Capture the cell that displays the provided text and extract its [x, y] central coordinate. 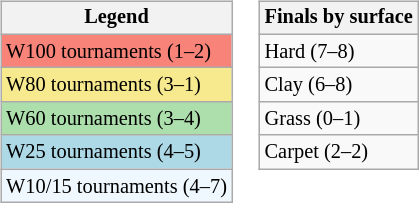
Carpet (2–2) [339, 152]
W10/15 tournaments (4–7) [116, 186]
W25 tournaments (4–5) [116, 152]
Clay (6–8) [339, 85]
Legend [116, 18]
Grass (0–1) [339, 119]
W100 tournaments (1–2) [116, 51]
Finals by surface [339, 18]
Hard (7–8) [339, 51]
W80 tournaments (3–1) [116, 85]
W60 tournaments (3–4) [116, 119]
